Extract the [X, Y] coordinate from the center of the cell holding the provided text.  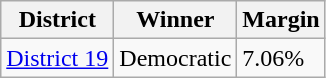
Winner [176, 20]
Margin [281, 20]
District [58, 20]
7.06% [281, 58]
Democratic [176, 58]
District 19 [58, 58]
